From the cell containing the given text, extract its center point as [X, Y] coordinate. 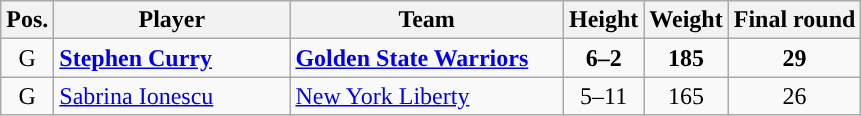
Player [172, 20]
Stephen Curry [172, 58]
26 [794, 96]
185 [686, 58]
29 [794, 58]
6–2 [603, 58]
New York Liberty [427, 96]
Final round [794, 20]
5–11 [603, 96]
Height [603, 20]
Sabrina Ionescu [172, 96]
165 [686, 96]
Golden State Warriors [427, 58]
Weight [686, 20]
Pos. [28, 20]
Team [427, 20]
